Locate the cell with the specified text and output its (X, Y) center coordinate. 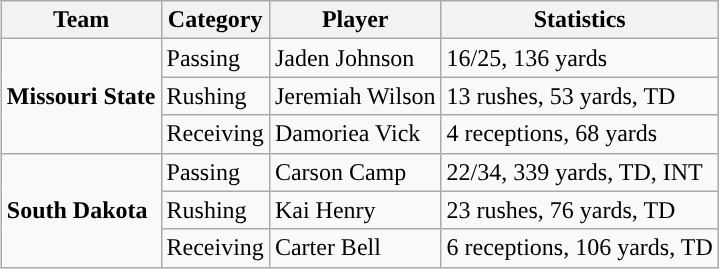
4 receptions, 68 yards (580, 134)
Damoriea Vick (355, 134)
Carter Bell (355, 248)
Missouri State (81, 96)
22/34, 339 yards, TD, INT (580, 172)
Category (215, 20)
Jeremiah Wilson (355, 96)
Carson Camp (355, 172)
Kai Henry (355, 210)
16/25, 136 yards (580, 58)
South Dakota (81, 210)
Team (81, 20)
Player (355, 20)
13 rushes, 53 yards, TD (580, 96)
23 rushes, 76 yards, TD (580, 210)
6 receptions, 106 yards, TD (580, 248)
Statistics (580, 20)
Jaden Johnson (355, 58)
